Detect which cell encompasses the target text, then output its [x, y] center coordinate. 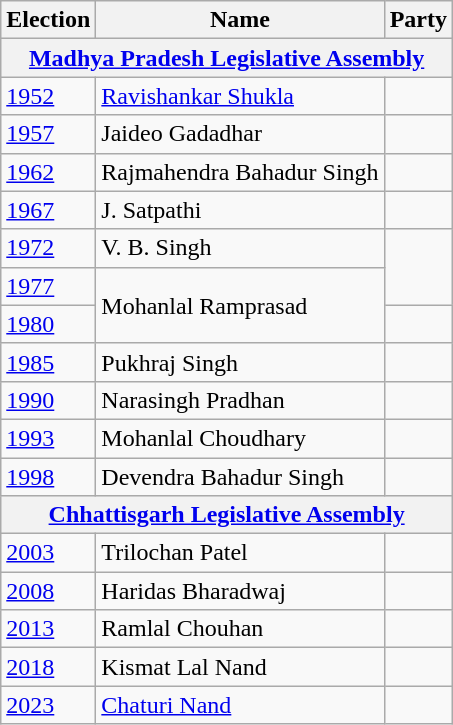
Ramlal Chouhan [240, 629]
2008 [48, 591]
1980 [48, 324]
1998 [48, 477]
2003 [48, 553]
Party [418, 20]
1962 [48, 172]
1985 [48, 362]
J. Satpathi [240, 210]
Devendra Bahadur Singh [240, 477]
2023 [48, 705]
Chaturi Nand [240, 705]
1972 [48, 248]
2018 [48, 667]
Narasingh Pradhan [240, 400]
1952 [48, 96]
V. B. Singh [240, 248]
Rajmahendra Bahadur Singh [240, 172]
Ravishankar Shukla [240, 96]
Pukhraj Singh [240, 362]
Mohanlal Ramprasad [240, 305]
1993 [48, 438]
Madhya Pradesh Legislative Assembly [227, 58]
Haridas Bharadwaj [240, 591]
1967 [48, 210]
1977 [48, 286]
Kismat Lal Nand [240, 667]
1957 [48, 134]
1990 [48, 400]
Trilochan Patel [240, 553]
Mohanlal Choudhary [240, 438]
Election [48, 20]
Name [240, 20]
Chhattisgarh Legislative Assembly [227, 515]
2013 [48, 629]
Jaideo Gadadhar [240, 134]
